Search for the cell housing the specified text and yield its [X, Y] center coordinate. 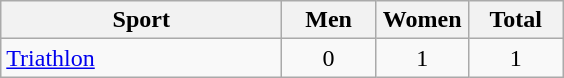
Women [422, 20]
Total [516, 20]
Men [329, 20]
0 [329, 58]
Triathlon [142, 58]
Sport [142, 20]
